Return the [X, Y] coordinate for the center point of the cell that contains the specified text.  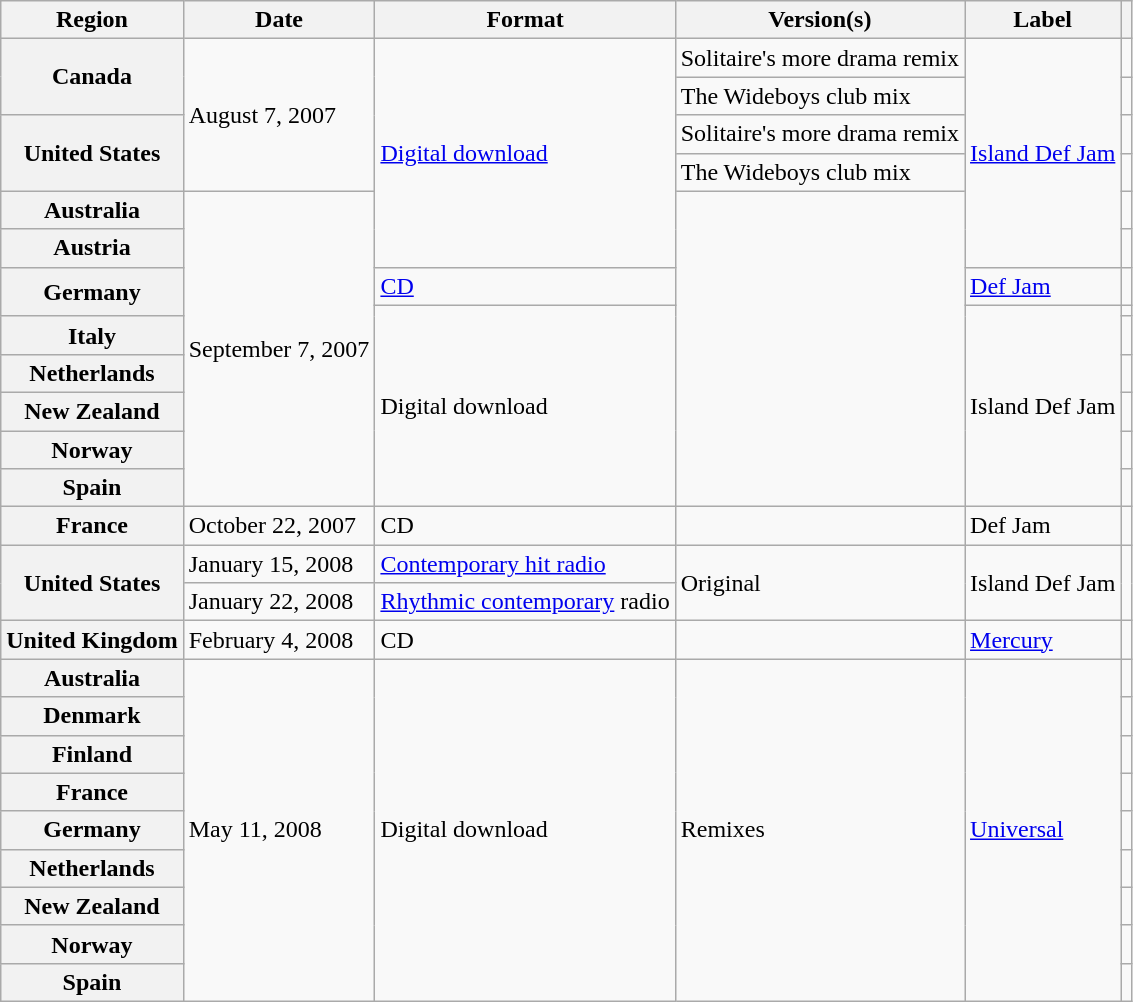
October 22, 2007 [279, 526]
Original [820, 583]
May 11, 2008 [279, 830]
Universal [1043, 830]
August 7, 2007 [279, 115]
Label [1043, 20]
Canada [92, 77]
Denmark [92, 716]
United Kingdom [92, 640]
Region [92, 20]
Date [279, 20]
Austria [92, 248]
Format [525, 20]
Finland [92, 754]
Version(s) [820, 20]
Italy [92, 335]
Remixes [820, 830]
Rhythmic contemporary radio [525, 602]
January 22, 2008 [279, 602]
February 4, 2008 [279, 640]
September 7, 2007 [279, 349]
Mercury [1043, 640]
Contemporary hit radio [525, 564]
January 15, 2008 [279, 564]
